Locate the cell with the specified text and output its (X, Y) center coordinate. 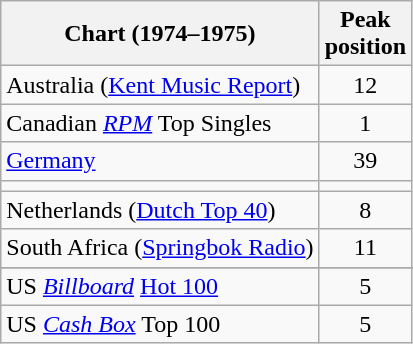
Canadian RPM Top Singles (160, 123)
Peakposition (365, 34)
US Cash Box Top 100 (160, 324)
US Billboard Hot 100 (160, 286)
1 (365, 123)
Netherlands (Dutch Top 40) (160, 210)
Australia (Kent Music Report) (160, 85)
8 (365, 210)
Chart (1974–1975) (160, 34)
South Africa (Springbok Radio) (160, 248)
39 (365, 161)
Germany (160, 161)
12 (365, 85)
11 (365, 248)
